Scan for the cell matching the given text and deliver its [x, y] coordinate at center. 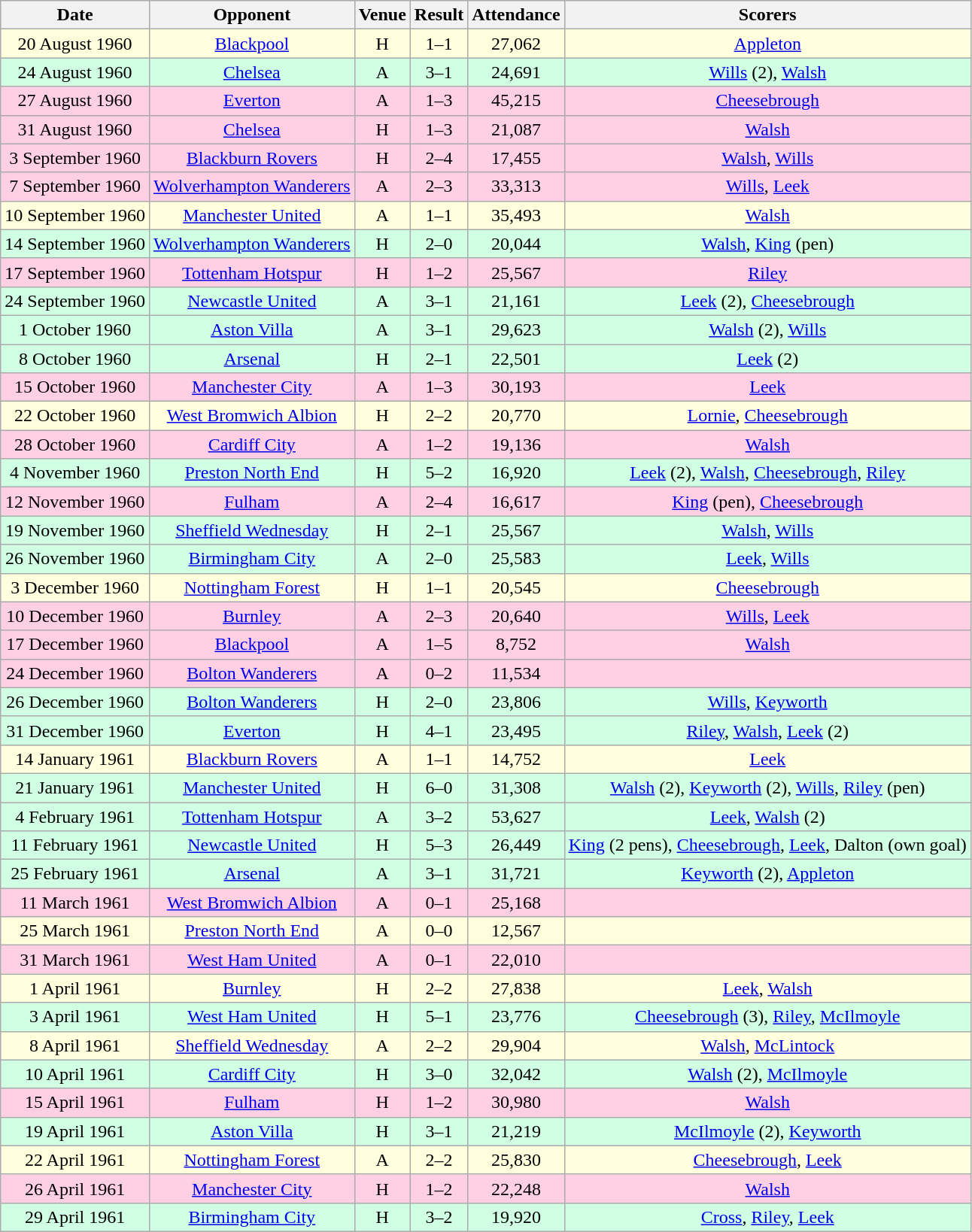
Walsh, McLintock [767, 1045]
25 March 1961 [75, 931]
15 October 1960 [75, 387]
Cross, Riley, Leek [767, 1217]
22,248 [516, 1188]
King (2 pens), Cheesebrough, Leek, Dalton (own goal) [767, 845]
21,219 [516, 1131]
10 December 1960 [75, 616]
26 November 1960 [75, 559]
Cheesebrough (3), Riley, McIlmoyle [767, 1017]
20 August 1960 [75, 44]
26,449 [516, 845]
Opponent [251, 15]
Attendance [516, 15]
4 November 1960 [75, 473]
Walsh (2), Keyworth (2), Wills, Riley (pen) [767, 787]
20,640 [516, 616]
Wills (2), Walsh [767, 72]
Result [439, 15]
3 December 1960 [75, 587]
29,623 [516, 329]
22,010 [516, 960]
21,161 [516, 301]
30,980 [516, 1103]
Walsh (2), McIlmoyle [767, 1074]
19 November 1960 [75, 530]
5–1 [439, 1017]
21 January 1961 [75, 787]
Riley, Walsh, Leek (2) [767, 730]
24 December 1960 [75, 673]
Scorers [767, 15]
16,617 [516, 502]
11 March 1961 [75, 903]
27,062 [516, 44]
11,534 [516, 673]
Walsh, King (pen) [767, 244]
19,920 [516, 1217]
1 October 1960 [75, 329]
Cheesebrough, Leek [767, 1160]
27 August 1960 [75, 101]
Leek (2) [767, 359]
31,721 [516, 874]
0–2 [439, 673]
4 February 1961 [75, 816]
Keyworth (2), Appleton [767, 874]
29 April 1961 [75, 1217]
Leek (2), Walsh, Cheesebrough, Riley [767, 473]
Venue [382, 15]
Leek, Walsh (2) [767, 816]
25 February 1961 [75, 874]
8,752 [516, 645]
Leek, Wills [767, 559]
31 December 1960 [75, 730]
31 March 1961 [75, 960]
Walsh (2), Wills [767, 329]
45,215 [516, 101]
14 January 1961 [75, 759]
27,838 [516, 988]
30,193 [516, 387]
7 September 1960 [75, 187]
5–3 [439, 845]
32,042 [516, 1074]
17 September 1960 [75, 272]
McIlmoyle (2), Keyworth [767, 1131]
Leek, Walsh [767, 988]
23,776 [516, 1017]
14 September 1960 [75, 244]
14,752 [516, 759]
12 November 1960 [75, 502]
28 October 1960 [75, 445]
3 September 1960 [75, 158]
25,168 [516, 903]
15 April 1961 [75, 1103]
31 August 1960 [75, 129]
Appleton [767, 44]
31,308 [516, 787]
10 September 1960 [75, 215]
25,583 [516, 559]
Wills, Keyworth [767, 702]
35,493 [516, 215]
Date [75, 15]
11 February 1961 [75, 845]
5–2 [439, 473]
17,455 [516, 158]
8 October 1960 [75, 359]
25,830 [516, 1160]
23,495 [516, 730]
24,691 [516, 72]
29,904 [516, 1045]
Lornie, Cheesebrough [767, 416]
22 October 1960 [75, 416]
26 April 1961 [75, 1188]
1 April 1961 [75, 988]
23,806 [516, 702]
0–0 [439, 931]
22 April 1961 [75, 1160]
24 August 1960 [75, 72]
6–0 [439, 787]
20,044 [516, 244]
3 April 1961 [75, 1017]
21,087 [516, 129]
3–0 [439, 1074]
King (pen), Cheesebrough [767, 502]
20,545 [516, 587]
33,313 [516, 187]
4–1 [439, 730]
24 September 1960 [75, 301]
10 April 1961 [75, 1074]
8 April 1961 [75, 1045]
22,501 [516, 359]
Riley [767, 272]
19 April 1961 [75, 1131]
16,920 [516, 473]
26 December 1960 [75, 702]
19,136 [516, 445]
12,567 [516, 931]
Leek (2), Cheesebrough [767, 301]
53,627 [516, 816]
20,770 [516, 416]
17 December 1960 [75, 645]
1–5 [439, 645]
